Pinpoint the cell where the given text exists, returning its (X, Y) midpoint coordinate. 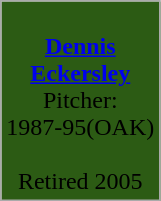
DennisEckersleyPitcher:1987-95(OAK)Retired 2005 (80, 101)
